Identify which cell holds the provided text, then report its [x, y] central coordinate. 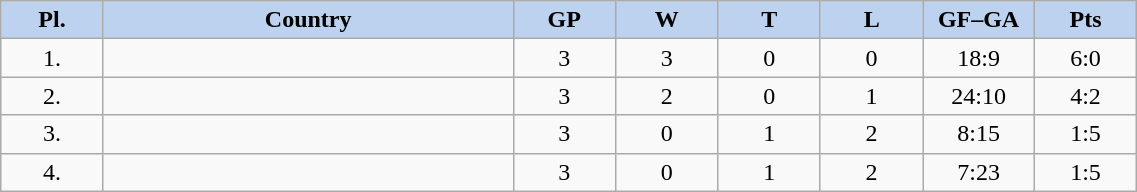
3. [52, 134]
4. [52, 172]
6:0 [1086, 58]
L [871, 20]
Pl. [52, 20]
7:23 [978, 172]
1. [52, 58]
8:15 [978, 134]
24:10 [978, 96]
18:9 [978, 58]
Country [308, 20]
GF–GA [978, 20]
T [769, 20]
Pts [1086, 20]
W [667, 20]
2. [52, 96]
GP [564, 20]
4:2 [1086, 96]
